Capture the cell that displays the provided text and extract its [X, Y] central coordinate. 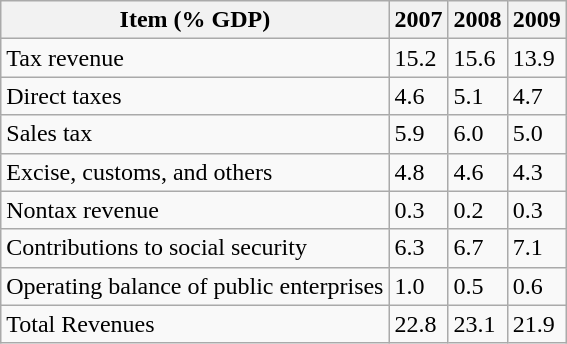
15.6 [478, 58]
Excise, customs, and others [195, 172]
Tax revenue [195, 58]
Direct taxes [195, 96]
Nontax revenue [195, 210]
6.3 [418, 248]
15.2 [418, 58]
4.3 [536, 172]
0.6 [536, 286]
23.1 [478, 324]
6.0 [478, 134]
2008 [478, 20]
4.7 [536, 96]
4.8 [418, 172]
Sales tax [195, 134]
21.9 [536, 324]
1.0 [418, 286]
Item (% GDP) [195, 20]
5.9 [418, 134]
0.5 [478, 286]
5.0 [536, 134]
0.2 [478, 210]
5.1 [478, 96]
2009 [536, 20]
Operating balance of public enterprises [195, 286]
Contributions to social security [195, 248]
13.9 [536, 58]
6.7 [478, 248]
22.8 [418, 324]
2007 [418, 20]
Total Revenues [195, 324]
7.1 [536, 248]
